Search for the cell housing the specified text and yield its (x, y) center coordinate. 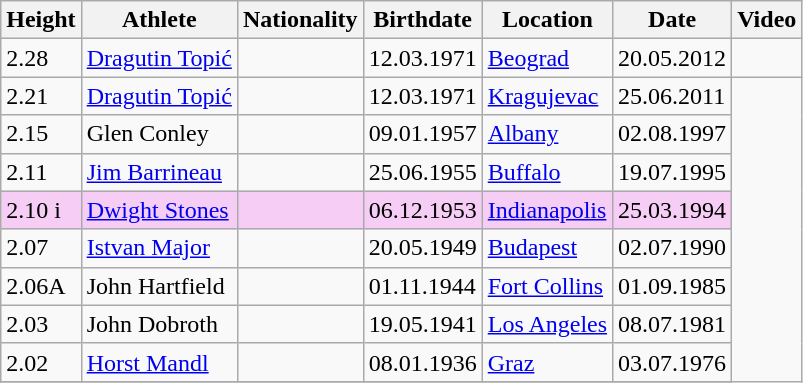
Fort Collins (547, 286)
20.05.2012 (672, 58)
03.07.1976 (672, 362)
Beograd (547, 58)
Date (672, 20)
Dwight Stones (159, 210)
John Dobroth (159, 324)
01.09.1985 (672, 286)
Athlete (159, 20)
Glen Conley (159, 134)
2.02 (41, 362)
Indianapolis (547, 210)
25.03.1994 (672, 210)
2.28 (41, 58)
Jim Barrineau (159, 172)
Location (547, 20)
Albany (547, 134)
09.01.1957 (422, 134)
2.21 (41, 96)
02.08.1997 (672, 134)
2.10 i (41, 210)
2.03 (41, 324)
Los Angeles (547, 324)
Video (767, 20)
Horst Mandl (159, 362)
25.06.2011 (672, 96)
Buffalo (547, 172)
2.15 (41, 134)
08.07.1981 (672, 324)
2.06A (41, 286)
Graz (547, 362)
19.05.1941 (422, 324)
Height (41, 20)
20.05.1949 (422, 248)
01.11.1944 (422, 286)
Istvan Major (159, 248)
Birthdate (422, 20)
19.07.1995 (672, 172)
John Hartfield (159, 286)
06.12.1953 (422, 210)
2.07 (41, 248)
Nationality (300, 20)
02.07.1990 (672, 248)
25.06.1955 (422, 172)
Budapest (547, 248)
08.01.1936 (422, 362)
Kragujevac (547, 96)
2.11 (41, 172)
